For the text-containing cell, return its midpoint in (x, y) coordinate format. 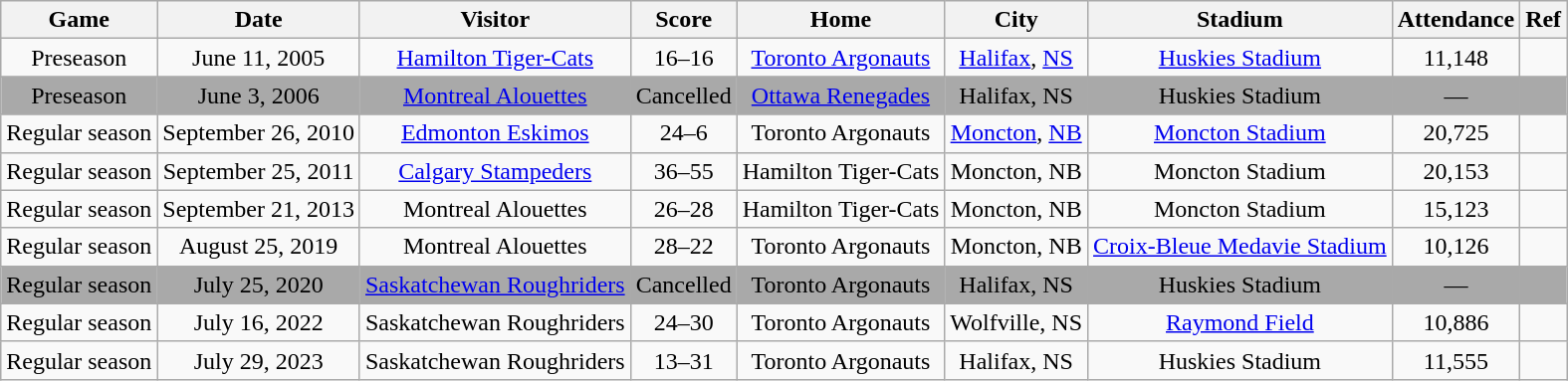
36–55 (683, 171)
July 29, 2023 (259, 360)
Edmonton Eskimos (495, 133)
Ref (1543, 20)
September 21, 2013 (259, 209)
20,725 (1456, 133)
Game (80, 20)
13–31 (683, 360)
15,123 (1456, 209)
28–22 (683, 247)
June 3, 2006 (259, 95)
City (1016, 20)
Wolfville, NS (1016, 322)
10,126 (1456, 247)
July 16, 2022 (259, 322)
Ottawa Renegades (840, 95)
Score (683, 20)
26–28 (683, 209)
July 25, 2020 (259, 285)
Stadium (1240, 20)
10,886 (1456, 322)
June 11, 2005 (259, 58)
Visitor (495, 20)
August 25, 2019 (259, 247)
Attendance (1456, 20)
20,153 (1456, 171)
16–16 (683, 58)
Home (840, 20)
24–6 (683, 133)
Raymond Field (1240, 322)
24–30 (683, 322)
September 26, 2010 (259, 133)
Date (259, 20)
Croix-Bleue Medavie Stadium (1240, 247)
11,555 (1456, 360)
September 25, 2011 (259, 171)
Calgary Stampeders (495, 171)
11,148 (1456, 58)
